Search for the cell housing the specified text and yield its [X, Y] center coordinate. 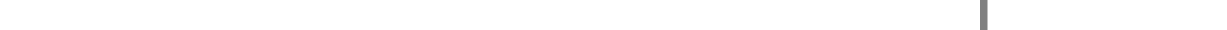
39.7% [342, 15]
19.9% [770, 15]
